Scan for the cell matching the given text and deliver its [x, y] coordinate at center. 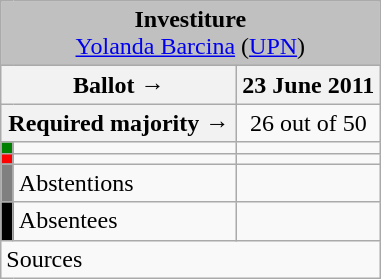
23 June 2011 [308, 85]
Required majority → [119, 123]
Ballot → [119, 85]
Abstentions [125, 183]
InvestitureYolanda Barcina (UPN) [190, 34]
26 out of 50 [308, 123]
Sources [190, 259]
Absentees [125, 221]
